For the text-containing cell, return its midpoint in [x, y] coordinate format. 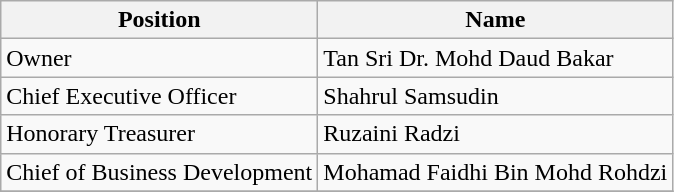
Ruzaini Radzi [496, 134]
Tan Sri Dr. Mohd Daud Bakar [496, 58]
Chief of Business Development [160, 172]
Shahrul Samsudin [496, 96]
Name [496, 20]
Owner [160, 58]
Honorary Treasurer [160, 134]
Chief Executive Officer [160, 96]
Mohamad Faidhi Bin Mohd Rohdzi [496, 172]
Position [160, 20]
